Detect which cell encompasses the target text, then output its (x, y) center coordinate. 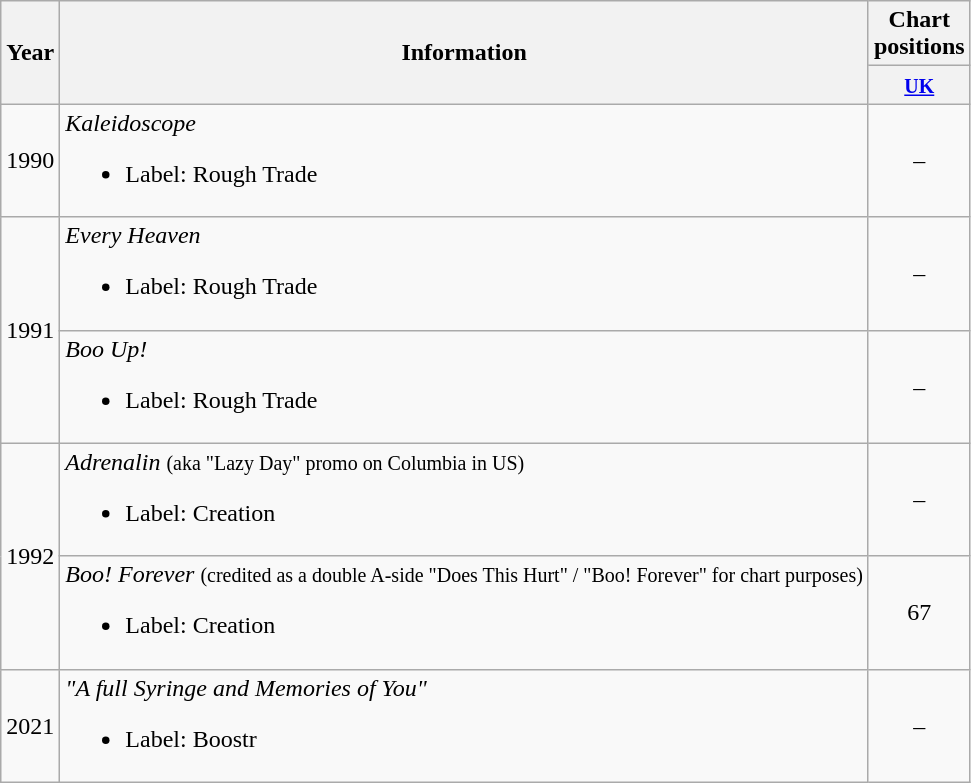
67 (919, 612)
Year (30, 52)
Information (464, 52)
Adrenalin (aka "Lazy Day" promo on Columbia in US)Label: Creation (464, 500)
"A full Syringe and Memories of You"Label: Boostr (464, 726)
Chart positions (919, 34)
2021 (30, 726)
1991 (30, 330)
1992 (30, 556)
1990 (30, 160)
KaleidoscopeLabel: Rough Trade (464, 160)
Boo! Forever (credited as a double A-side "Does This Hurt" / "Boo! Forever" for chart purposes)Label: Creation (464, 612)
Boo Up!Label: Rough Trade (464, 386)
Every HeavenLabel: Rough Trade (464, 274)
UK (919, 85)
